Detect which cell encompasses the target text, then output its (x, y) center coordinate. 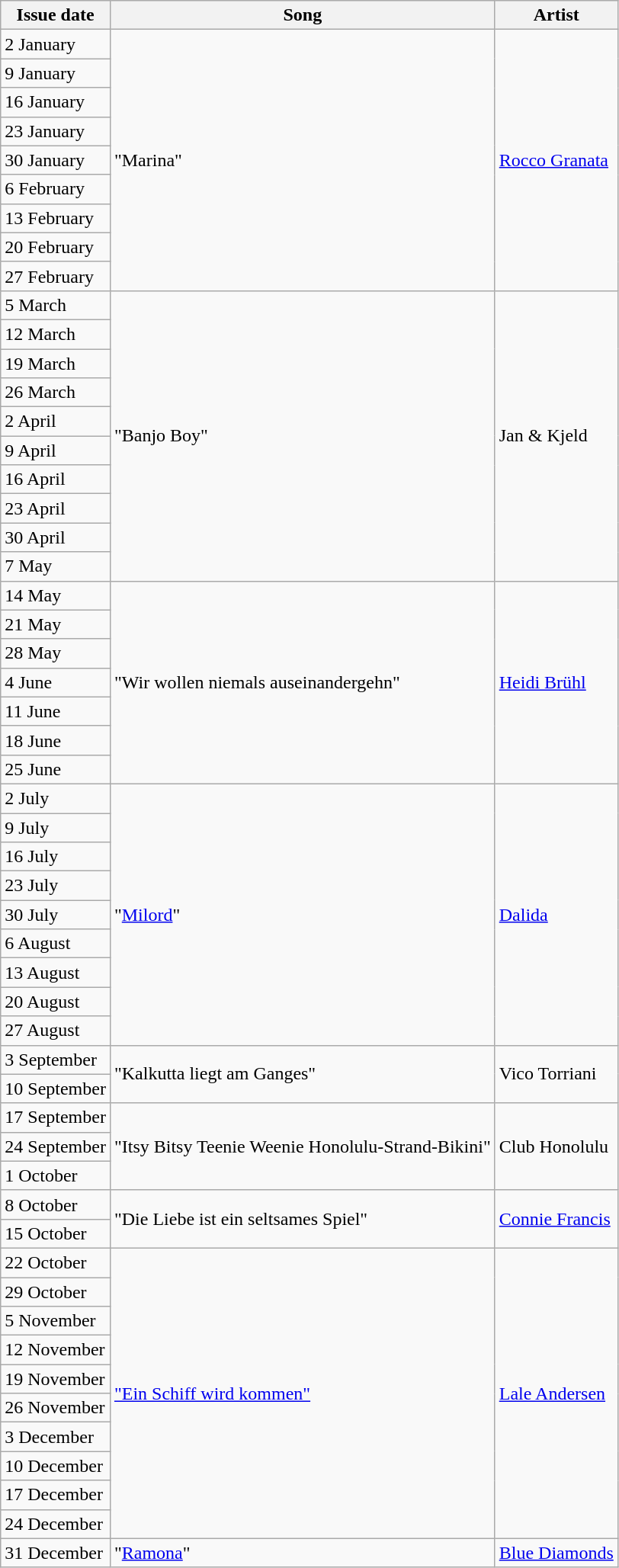
24 December (56, 1524)
Connie Francis (556, 1219)
9 January (56, 73)
16 January (56, 102)
5 November (56, 1321)
29 October (56, 1292)
31 December (56, 1553)
2 April (56, 422)
19 March (56, 364)
"Kalkutta liegt am Ganges" (302, 1074)
"Itsy Bitsy Teenie Weenie Honolulu-Strand-Bikini" (302, 1146)
28 May (56, 653)
Lale Andersen (556, 1393)
27 August (56, 1031)
20 August (56, 1002)
24 September (56, 1146)
30 July (56, 915)
26 March (56, 393)
30 April (56, 537)
20 February (56, 247)
11 June (56, 711)
6 February (56, 189)
"Wir wollen niemals auseinandergehn" (302, 682)
7 May (56, 566)
2 January (56, 44)
30 January (56, 160)
Issue date (56, 15)
17 December (56, 1495)
6 August (56, 944)
"Banjo Boy" (302, 436)
Vico Torriani (556, 1074)
23 January (56, 131)
5 March (56, 305)
17 September (56, 1117)
13 August (56, 973)
Dalida (556, 915)
21 May (56, 624)
16 July (56, 857)
Heidi Brühl (556, 682)
8 October (56, 1204)
"Ramona" (302, 1553)
Club Honolulu (556, 1146)
"Ein Schiff wird kommen" (302, 1393)
27 February (56, 276)
Blue Diamonds (556, 1553)
Rocco Granata (556, 160)
4 June (56, 682)
"Die Liebe ist ein seltsames Spiel" (302, 1219)
9 July (56, 827)
16 April (56, 479)
Song (302, 15)
12 March (56, 334)
26 November (56, 1408)
Jan & Kjeld (556, 436)
"Milord" (302, 915)
13 February (56, 218)
14 May (56, 595)
19 November (56, 1379)
25 June (56, 769)
10 September (56, 1089)
18 June (56, 740)
9 April (56, 451)
"Marina" (302, 160)
22 October (56, 1262)
1 October (56, 1175)
23 July (56, 886)
3 September (56, 1060)
12 November (56, 1350)
10 December (56, 1466)
15 October (56, 1233)
Artist (556, 15)
3 December (56, 1437)
23 April (56, 508)
2 July (56, 798)
